Return (x, y) of the center of cell containing provided text 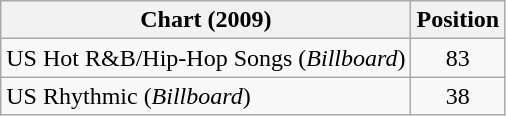
US Rhythmic (Billboard) (206, 96)
US Hot R&B/Hip-Hop Songs (Billboard) (206, 58)
38 (458, 96)
Chart (2009) (206, 20)
83 (458, 58)
Position (458, 20)
